Return the [x, y] coordinate for the center point of the cell that contains the specified text.  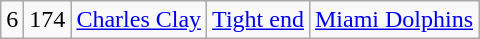
Miami Dolphins [394, 20]
Charles Clay [139, 20]
174 [48, 20]
Tight end [258, 20]
6 [12, 20]
